Identify which cell holds the provided text, then report its (X, Y) central coordinate. 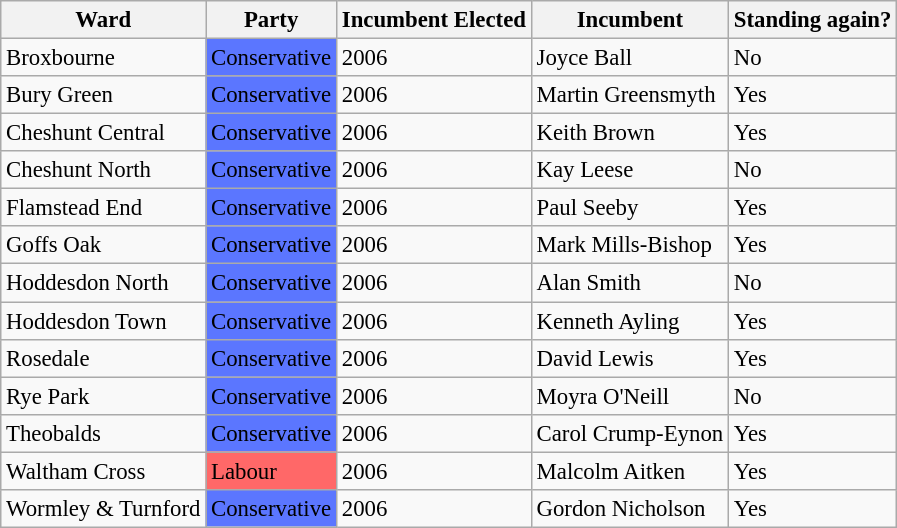
Theobalds (104, 433)
Incumbent (630, 20)
Gordon Nicholson (630, 509)
Incumbent Elected (434, 20)
Party (272, 20)
Martin Greensmyth (630, 95)
Kenneth Ayling (630, 321)
Paul Seeby (630, 208)
Rosedale (104, 358)
Malcolm Aitken (630, 471)
Broxbourne (104, 58)
Ward (104, 20)
Hoddesdon North (104, 283)
Labour (272, 471)
Mark Mills-Bishop (630, 245)
Joyce Ball (630, 58)
Moyra O'Neill (630, 396)
David Lewis (630, 358)
Alan Smith (630, 283)
Carol Crump-Eynon (630, 433)
Hoddesdon Town (104, 321)
Cheshunt Central (104, 133)
Bury Green (104, 95)
Kay Leese (630, 170)
Waltham Cross (104, 471)
Wormley & Turnford (104, 509)
Cheshunt North (104, 170)
Standing again? (812, 20)
Keith Brown (630, 133)
Goffs Oak (104, 245)
Rye Park (104, 396)
Flamstead End (104, 208)
